Determine the [X, Y] coordinate at the center of the cell enclosing the given text.  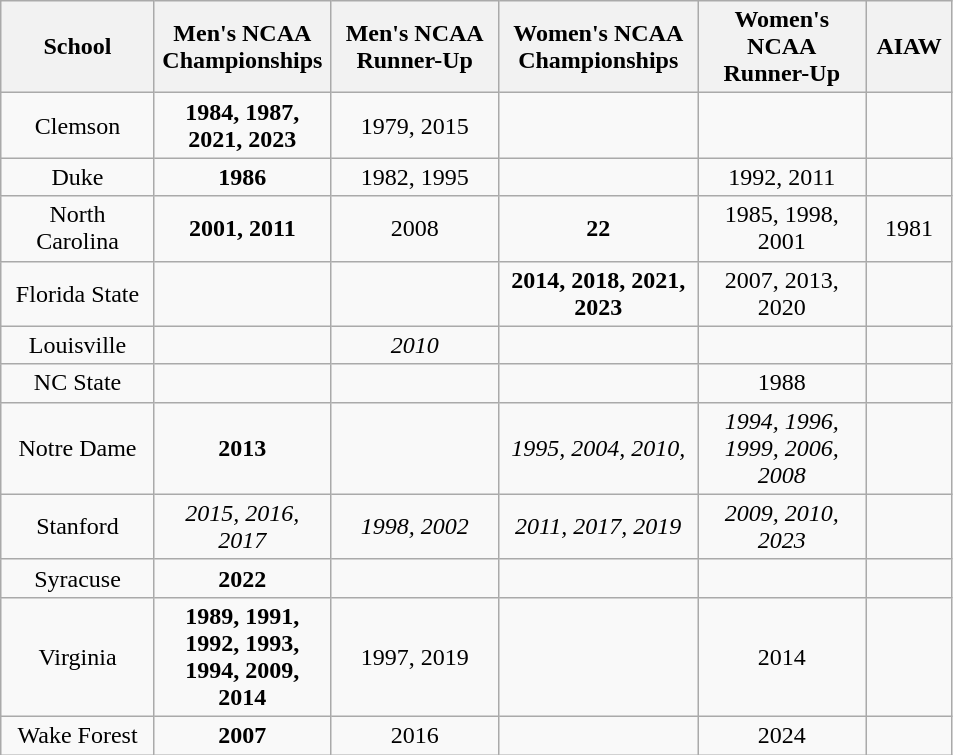
1989, 1991, 1992, 1993, 1994, 2009, 2014 [242, 656]
School [78, 47]
Notre Dame [78, 448]
1986 [242, 177]
1988 [782, 383]
Women's NCAAChampionships [598, 47]
North Carolina [78, 228]
Virginia [78, 656]
NC State [78, 383]
2024 [782, 735]
2016 [414, 735]
Men's NCAA Championships [242, 47]
2014, 2018, 2021, 2023 [598, 294]
2015, 2016, 2017 [242, 526]
2013 [242, 448]
22 [598, 228]
2001, 2011 [242, 228]
2011, 2017, 2019 [598, 526]
1992, 2011 [782, 177]
Duke [78, 177]
1979, 2015 [414, 126]
2007, 2013, 2020 [782, 294]
2008 [414, 228]
2007 [242, 735]
Wake Forest [78, 735]
1982, 1995 [414, 177]
1981 [909, 228]
Men's NCAARunner-Up [414, 47]
1994, 1996, 1999, 2006, 2008 [782, 448]
2022 [242, 578]
2014 [782, 656]
1997, 2019 [414, 656]
2010 [414, 345]
Syracuse [78, 578]
AIAW [909, 47]
Stanford [78, 526]
1995, 2004, 2010, [598, 448]
Women's NCAARunner-Up [782, 47]
Louisville [78, 345]
Clemson [78, 126]
2009, 2010, 2023 [782, 526]
1998, 2002 [414, 526]
Florida State [78, 294]
1984, 1987, 2021, 2023 [242, 126]
1985, 1998, 2001 [782, 228]
